Detect which cell encompasses the target text, then output its (x, y) center coordinate. 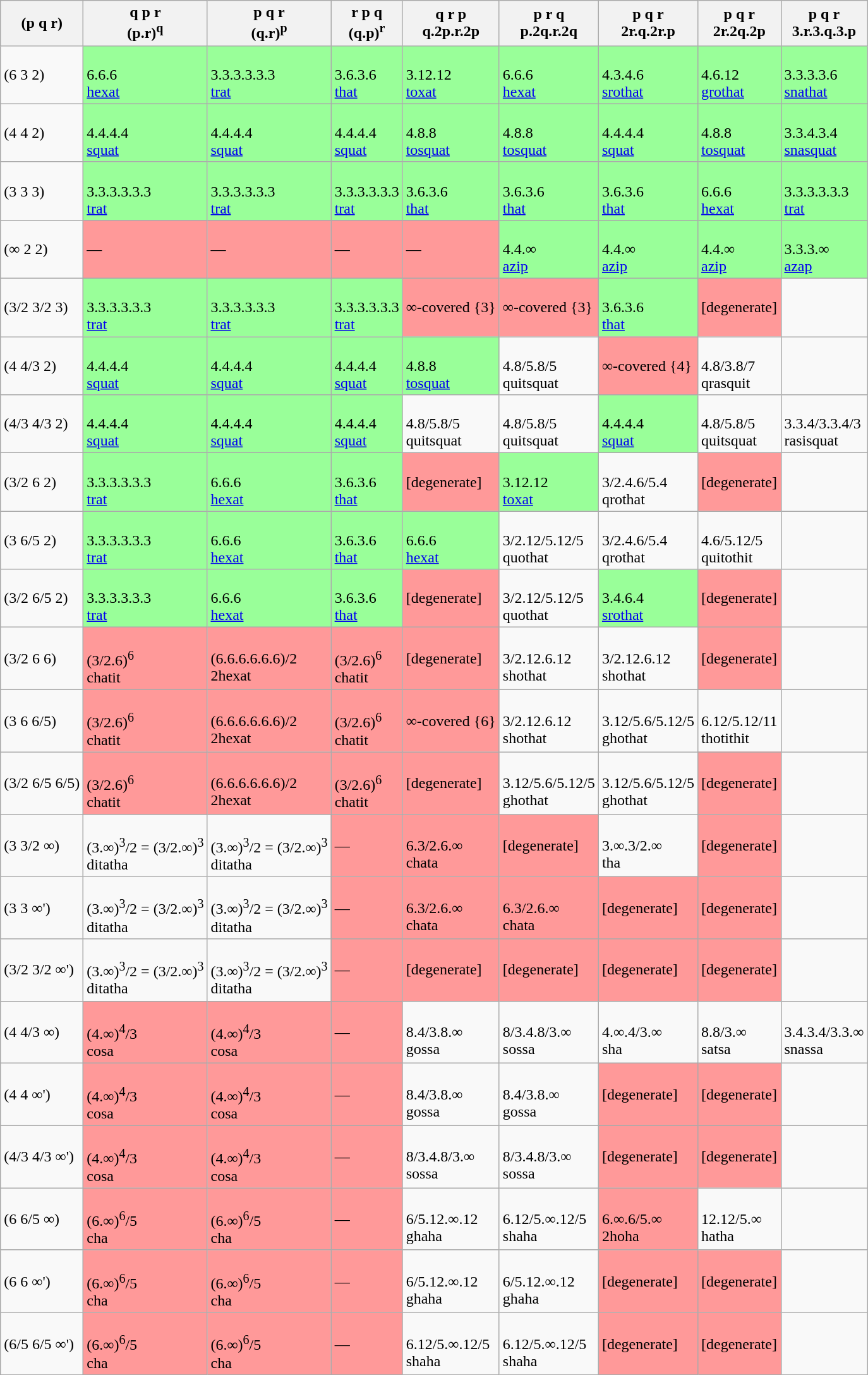
∞-covered {4} (648, 366)
(4/3 4/3 2) (42, 424)
3.3.3.3.6snathat (824, 75)
q p r(p.r)q (145, 23)
(3/2 6 6) (42, 658)
3.4.6.4srothat (648, 598)
p r qp.2q.r.2q (548, 23)
(3 6 6/5) (42, 720)
p q r2r.q.2r.p (648, 23)
3.3.4/3.3.4/3rasisquat (824, 424)
(3/2 6/5 2) (42, 598)
(4 4/3 2) (42, 366)
(3/2 3/2 3) (42, 308)
(6/5 6/5 ∞') (42, 1343)
(4 4 ∞') (42, 1094)
p q r3.r.3.q.3.p (824, 23)
3.3.4.3.4snasquat (824, 133)
4.3.4.6srothat (648, 75)
12.12/5.∞hatha (739, 1220)
p q r(q.r)p (269, 23)
(3 6/5 2) (42, 540)
4.∞.4/3.∞sha (648, 1033)
(∞ 2 2) (42, 249)
(3/2 3/2 ∞') (42, 971)
(4/3 4/3 ∞') (42, 1156)
(3/2 6 2) (42, 482)
(3 3/2 ∞) (42, 845)
(3 3 ∞') (42, 907)
4.8/3.8/7qrasquit (739, 366)
3.3.3.∞azap (824, 249)
(6 3 2) (42, 75)
(6 6/5 ∞) (42, 1220)
4.6.12grothat (739, 75)
6.12/5.12/11thotithit (739, 720)
8.8/3.∞satsa (739, 1033)
q r pq.2p.r.2p (451, 23)
∞-covered {6} (451, 720)
3.∞.3/2.∞tha (648, 845)
p q r 2r.2q.2p (739, 23)
(4 4/3 ∞) (42, 1033)
(4 4 2) (42, 133)
6.∞.6/5.∞2hoha (648, 1220)
(6 6 ∞') (42, 1281)
r p q(q.p)r (366, 23)
(3/2 6/5 6/5) (42, 784)
(p q r) (42, 23)
4.6/5.12/5quitothit (739, 540)
(3 3 3) (42, 191)
3.4.3.4/3.3.∞snassa (824, 1033)
